Return (x, y) of the center of cell containing provided text 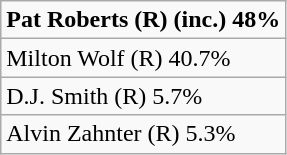
D.J. Smith (R) 5.7% (144, 96)
Milton Wolf (R) 40.7% (144, 58)
Alvin Zahnter (R) 5.3% (144, 134)
Pat Roberts (R) (inc.) 48% (144, 20)
